Identify which cell holds the provided text, then report its (x, y) central coordinate. 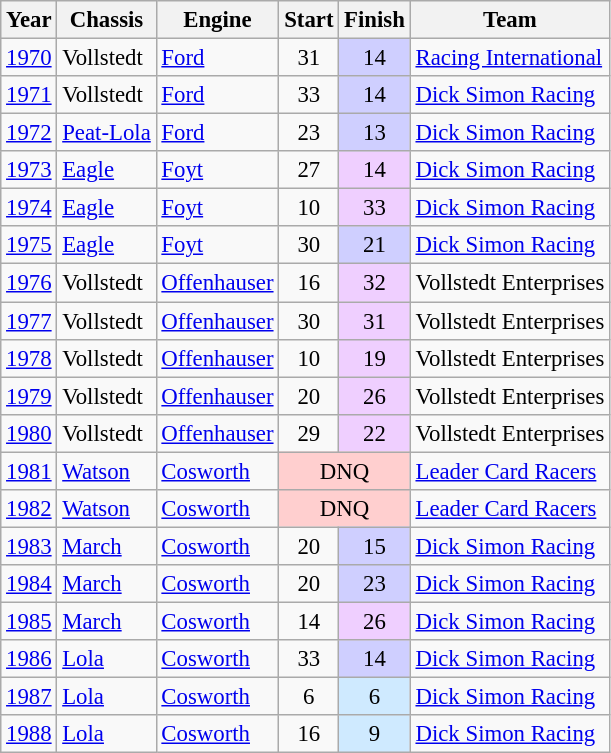
Chassis (106, 20)
27 (309, 170)
1988 (29, 734)
Peat-Lola (106, 133)
1981 (29, 471)
1983 (29, 546)
29 (309, 433)
1970 (29, 58)
15 (374, 546)
1977 (29, 321)
Team (510, 20)
1972 (29, 133)
9 (374, 734)
Start (309, 20)
1974 (29, 208)
1971 (29, 95)
Engine (218, 20)
1975 (29, 245)
1987 (29, 697)
1978 (29, 358)
1979 (29, 396)
Year (29, 20)
22 (374, 433)
Racing International (510, 58)
1976 (29, 283)
21 (374, 245)
1982 (29, 509)
1980 (29, 433)
1985 (29, 621)
1973 (29, 170)
1986 (29, 659)
Finish (374, 20)
1984 (29, 584)
13 (374, 133)
19 (374, 358)
32 (374, 283)
